From the cell containing the given text, extract its center point as (X, Y) coordinate. 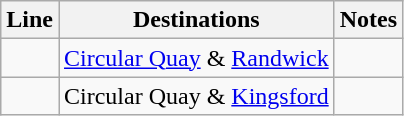
Destinations (196, 20)
Notes (368, 20)
Circular Quay & Randwick (196, 58)
Line (30, 20)
Circular Quay & Kingsford (196, 96)
